Provide the [x, y] coordinate of the cell's center where the given text is located.  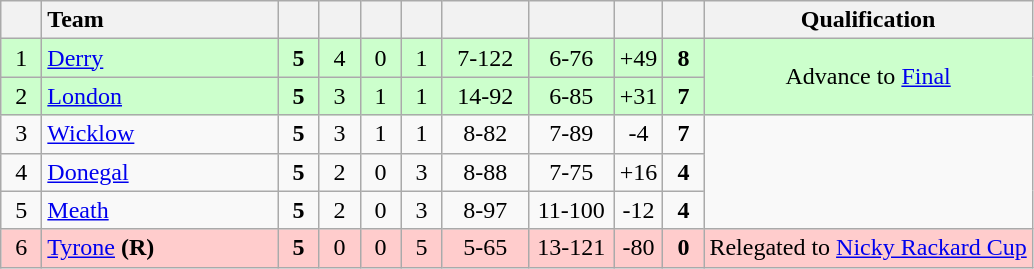
+31 [638, 96]
11-100 [571, 210]
+49 [638, 58]
-12 [638, 210]
Donegal [160, 172]
5-65 [485, 248]
7-122 [485, 58]
8 [684, 58]
13-121 [571, 248]
Tyrone (R) [160, 248]
8-88 [485, 172]
-80 [638, 248]
Relegated to Nicky Rackard Cup [868, 248]
8-97 [485, 210]
7-89 [571, 134]
14-92 [485, 96]
Advance to Final [868, 77]
+16 [638, 172]
-4 [638, 134]
6 [22, 248]
8-82 [485, 134]
Derry [160, 58]
Meath [160, 210]
London [160, 96]
7-75 [571, 172]
Wicklow [160, 134]
Qualification [868, 20]
6-85 [571, 96]
6-76 [571, 58]
Team [160, 20]
